Search for the cell housing the specified text and yield its (X, Y) center coordinate. 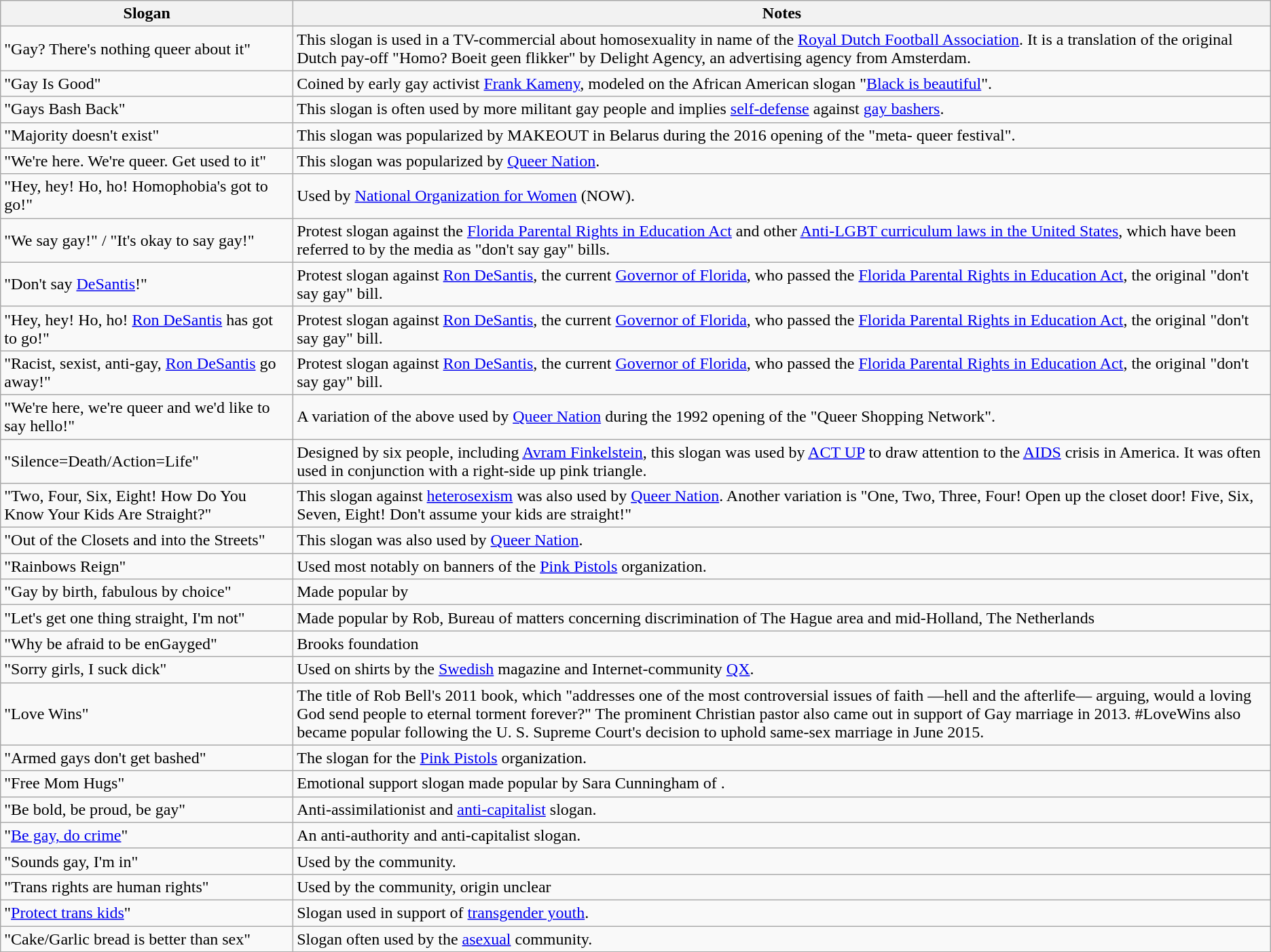
Slogan (147, 14)
Slogan often used by the asexual community. (782, 939)
"Sounds gay, I'm in" (147, 861)
"Gays Bash Back" (147, 109)
"Let's get one thing straight, I'm not" (147, 618)
"Don't say DeSantis!" (147, 284)
Anti-assimilationist and anti-capitalist slogan. (782, 809)
Made popular by (782, 592)
"We say gay!" / "It's okay to say gay!" (147, 240)
Used by National Organization for Women (NOW). (782, 196)
This slogan was popularized by Queer Nation. (782, 161)
Slogan used in support of transgender youth. (782, 913)
Emotional support slogan made popular by Sara Cunningham of . (782, 784)
"Free Mom Hugs" (147, 784)
"Trans rights are human rights" (147, 887)
"Love Wins" (147, 714)
The slogan for the Pink Pistols organization. (782, 758)
"Gay? There's nothing queer about it" (147, 49)
"Cake/Garlic bread is better than sex" (147, 939)
"Out of the Closets and into the Streets" (147, 541)
Used on shirts by the Swedish magazine and Internet-community QX. (782, 670)
Brooks foundation (782, 644)
A variation of the above used by Queer Nation during the 1992 opening of the "Queer Shopping Network". (782, 417)
"Majority doesn't exist" (147, 135)
This slogan was also used by Queer Nation. (782, 541)
"Hey, hey! Ho, ho! Homophobia's got to go!" (147, 196)
"Gay Is Good" (147, 84)
"Racist, sexist, anti-gay, Ron DeSantis go away!" (147, 372)
This slogan is often used by more militant gay people and implies self-defense against gay bashers. (782, 109)
"We're here. We're queer. Get used to it" (147, 161)
"Armed gays don't get bashed" (147, 758)
This slogan was popularized by MAKEOUT in Belarus during the 2016 opening of the "meta- queer festival". (782, 135)
Used by the community. (782, 861)
"Hey, hey! Ho, ho! Ron DeSantis has got to go!" (147, 329)
"Sorry girls, I suck dick" (147, 670)
"Why be afraid to be enGayged" (147, 644)
"Be bold, be proud, be gay" (147, 809)
Coined by early gay activist Frank Kameny, modeled on the African American slogan "Black is beautiful". (782, 84)
"Be gay, do crime" (147, 835)
"Silence=Death/Action=Life" (147, 460)
Used by the community, origin unclear (782, 887)
Notes (782, 14)
"We're here, we're queer and we'd like to say hello!" (147, 417)
"Rainbows Reign" (147, 566)
"Protect trans kids" (147, 913)
"Two, Four, Six, Eight! How Do You Know Your Kids Are Straight?" (147, 505)
Made popular by Rob, Bureau of matters concerning discrimination of The Hague area and mid-Holland, The Netherlands (782, 618)
Used most notably on banners of the Pink Pistols organization. (782, 566)
"Gay by birth, fabulous by choice" (147, 592)
An anti-authority and anti-capitalist slogan. (782, 835)
